Pinpoint the cell where the given text exists, returning its [x, y] midpoint coordinate. 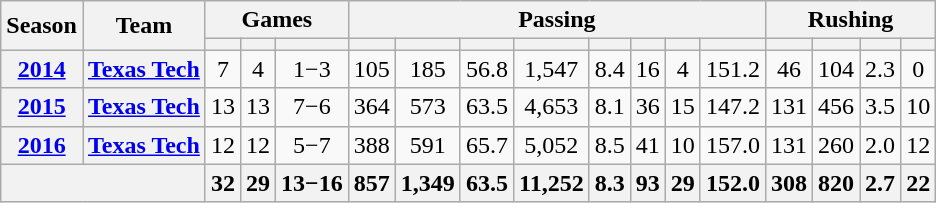
46 [788, 69]
157.0 [732, 145]
151.2 [732, 69]
41 [648, 145]
147.2 [732, 107]
8.4 [610, 69]
1−3 [312, 69]
13−16 [312, 183]
16 [648, 69]
56.8 [486, 69]
22 [918, 183]
2.0 [880, 145]
573 [428, 107]
260 [836, 145]
8.5 [610, 145]
2015 [42, 107]
152.0 [732, 183]
2.3 [880, 69]
Games [276, 20]
7 [222, 69]
8.1 [610, 107]
Season [42, 26]
Rushing [850, 20]
185 [428, 69]
4,653 [551, 107]
2.7 [880, 183]
93 [648, 183]
32 [222, 183]
0 [918, 69]
2016 [42, 145]
308 [788, 183]
857 [372, 183]
2014 [42, 69]
5,052 [551, 145]
591 [428, 145]
7−6 [312, 107]
36 [648, 107]
1,349 [428, 183]
104 [836, 69]
105 [372, 69]
3.5 [880, 107]
Passing [556, 20]
388 [372, 145]
456 [836, 107]
11,252 [551, 183]
15 [682, 107]
5−7 [312, 145]
Team [144, 26]
364 [372, 107]
1,547 [551, 69]
820 [836, 183]
8.3 [610, 183]
65.7 [486, 145]
